Provide the [x, y] coordinate of the cell's center where the given text is located.  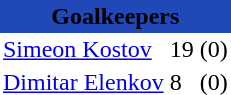
Simeon Kostov [84, 50]
19 [182, 50]
(0) [214, 50]
Goalkeepers [116, 16]
